Pinpoint the cell where the given text exists, returning its (x, y) midpoint coordinate. 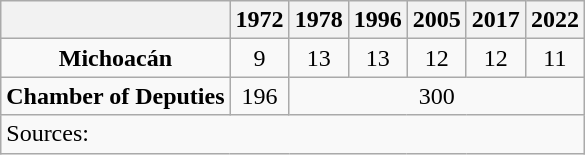
Chamber of Deputies (116, 96)
Michoacán (116, 58)
Sources: (293, 134)
1996 (378, 20)
1978 (318, 20)
2017 (496, 20)
11 (554, 58)
300 (436, 96)
2022 (554, 20)
9 (260, 58)
2005 (436, 20)
1972 (260, 20)
196 (260, 96)
